Detect which cell encompasses the target text, then output its [x, y] center coordinate. 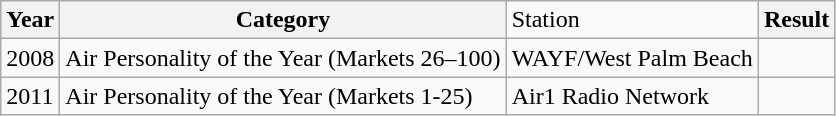
WAYF/West Palm Beach [632, 58]
Year [30, 20]
Air Personality of the Year (Markets 1-25) [283, 96]
2011 [30, 96]
Result [796, 20]
Air1 Radio Network [632, 96]
Category [283, 20]
Station [632, 20]
Air Personality of the Year (Markets 26–100) [283, 58]
2008 [30, 58]
